Return the (x, y) coordinate for the center point of the cell that contains the specified text.  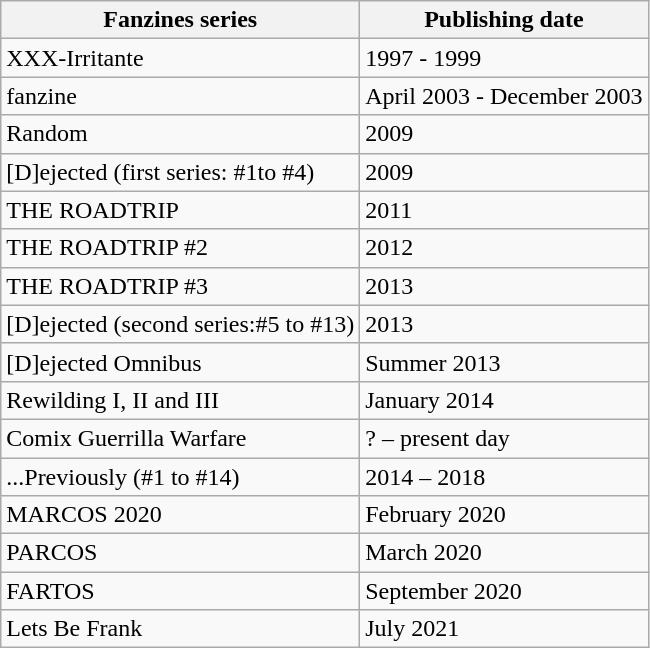
THE ROADTRIP #3 (180, 286)
January 2014 (504, 400)
[D]ejected (second series:#5 to #13) (180, 324)
Publishing date (504, 20)
2014 – 2018 (504, 477)
[D]ejected Omnibus (180, 362)
fanzine (180, 96)
July 2021 (504, 629)
March 2020 (504, 553)
Rewilding I, II and III (180, 400)
THE ROADTRIP #2 (180, 248)
Summer 2013 (504, 362)
September 2020 (504, 591)
Random (180, 134)
Comix Guerrilla Warfare (180, 438)
MARCOS 2020 (180, 515)
Fanzines series (180, 20)
2011 (504, 210)
? – present day (504, 438)
February 2020 (504, 515)
1997 - 1999 (504, 58)
THE ROADTRIP (180, 210)
2012 (504, 248)
PARCOS (180, 553)
...Previously (#1 to #14) (180, 477)
Lets Be Frank (180, 629)
FARTOS (180, 591)
XXX-Irritante (180, 58)
[D]ejected (first series: #1to #4) (180, 172)
April 2003 - December 2003 (504, 96)
